Identify which cell holds the provided text, then report its [x, y] central coordinate. 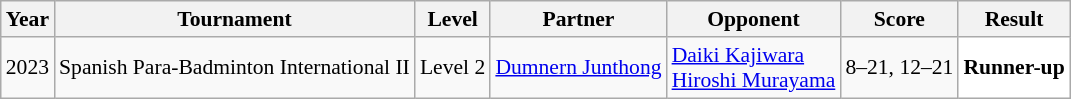
Daiki Kajiwara Hiroshi Murayama [754, 68]
Spanish Para-Badminton International II [234, 68]
Result [1014, 19]
Tournament [234, 19]
Runner-up [1014, 68]
2023 [28, 68]
Dumnern Junthong [578, 68]
Level 2 [452, 68]
Opponent [754, 19]
Score [899, 19]
Year [28, 19]
Partner [578, 19]
8–21, 12–21 [899, 68]
Level [452, 19]
